For the text-containing cell, return its midpoint in (X, Y) coordinate format. 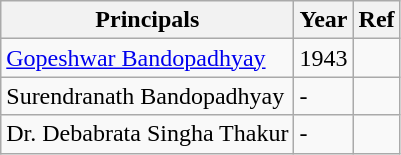
Dr. Debabrata Singha Thakur (148, 134)
Year (324, 20)
Principals (148, 20)
Gopeshwar Bandopadhyay (148, 58)
1943 (324, 58)
Ref (376, 20)
Surendranath Bandopadhyay (148, 96)
